From the cell containing the given text, extract its center point as (x, y) coordinate. 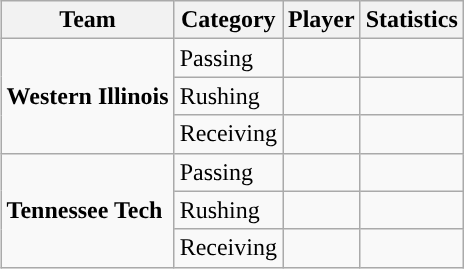
Player (321, 20)
Tennessee Tech (88, 210)
Team (88, 20)
Western Illinois (88, 96)
Category (228, 20)
Statistics (412, 20)
